Scan for the cell matching the given text and deliver its [x, y] coordinate at center. 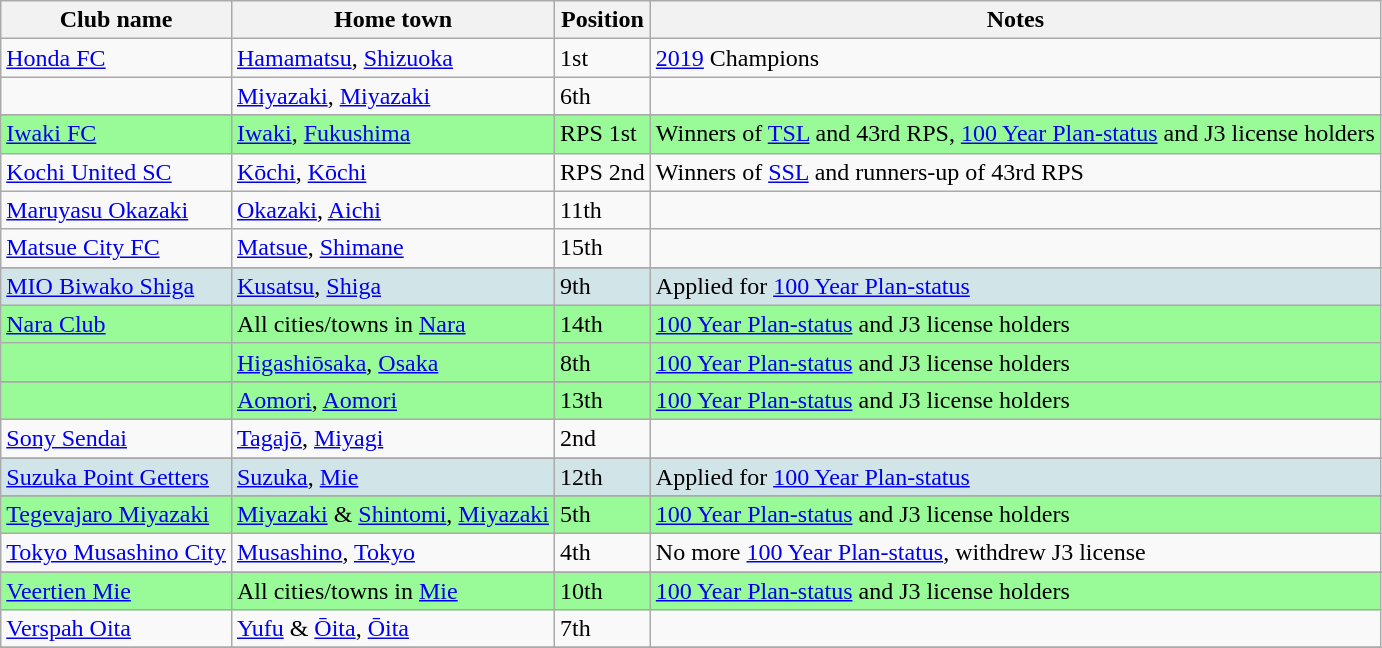
Suzuka Point Getters [116, 477]
Miyazaki, Miyazaki [392, 96]
2019 Champions [1015, 58]
2nd [603, 438]
RPS 2nd [603, 172]
Notes [1015, 20]
Maruyasu Okazaki [116, 210]
8th [603, 362]
MIO Biwako Shiga [116, 286]
Sony Sendai [116, 438]
Higashiōsaka, Osaka [392, 362]
Kōchi, Kōchi [392, 172]
Suzuka, Mie [392, 477]
Winners of SSL and runners-up of 43rd RPS [1015, 172]
Nara Club [116, 324]
Tagajō, Miyagi [392, 438]
Winners of TSL and 43rd RPS, 100 Year Plan-status and J3 license holders [1015, 134]
Matsue City FC [116, 248]
Iwaki, Fukushima [392, 134]
6th [603, 96]
Club name [116, 20]
14th [603, 324]
15th [603, 248]
All cities/towns in Nara [392, 324]
Okazaki, Aichi [392, 210]
Aomori, Aomori [392, 400]
Iwaki FC [116, 134]
Musashino, Tokyo [392, 553]
Position [603, 20]
4th [603, 553]
1st [603, 58]
Tegevajaro Miyazaki [116, 515]
5th [603, 515]
Yufu & Ōita, Ōita [392, 629]
Miyazaki & Shintomi, Miyazaki [392, 515]
Kusatsu, Shiga [392, 286]
13th [603, 400]
Kochi United SC [116, 172]
Home town [392, 20]
Matsue, Shimane [392, 248]
RPS 1st [603, 134]
Hamamatsu, Shizuoka [392, 58]
7th [603, 629]
All cities/towns in Mie [392, 591]
12th [603, 477]
Honda FC [116, 58]
9th [603, 286]
11th [603, 210]
Verspah Oita [116, 629]
No more 100 Year Plan-status, withdrew J3 license [1015, 553]
Tokyo Musashino City [116, 553]
10th [603, 591]
Veertien Mie [116, 591]
